Return the [x, y] coordinate for the center point of the cell that contains the specified text.  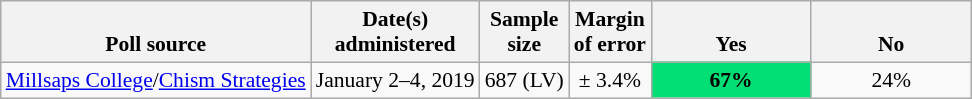
Millsaps College/Chism Strategies [156, 80]
Yes [731, 32]
Samplesize [524, 32]
687 (LV) [524, 80]
No [891, 32]
24% [891, 80]
Date(s)administered [396, 32]
Marginof error [610, 32]
± 3.4% [610, 80]
Poll source [156, 32]
67% [731, 80]
January 2–4, 2019 [396, 80]
